Locate the cell with the specified text and output its (x, y) center coordinate. 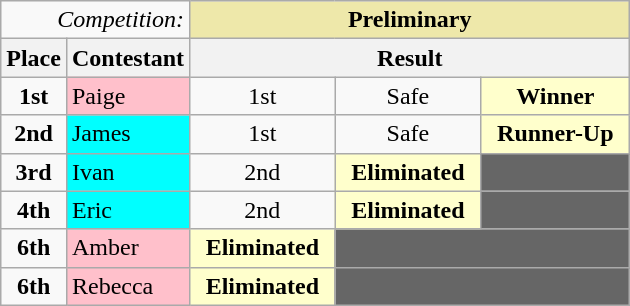
Competition: (96, 20)
Paige (128, 96)
Runner-Up (556, 134)
Result (410, 58)
Amber (128, 248)
Preliminary (410, 20)
3rd (34, 172)
Contestant (128, 58)
4th (34, 210)
Place (34, 58)
Winner (556, 96)
James (128, 134)
Rebecca (128, 286)
Ivan (128, 172)
Eric (128, 210)
